From the cell containing the given text, extract its center point as [X, Y] coordinate. 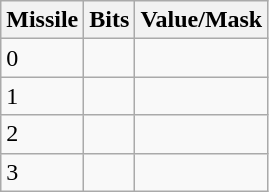
Bits [110, 20]
Value/Mask [202, 20]
Missile [42, 20]
2 [42, 134]
3 [42, 172]
1 [42, 96]
0 [42, 58]
